From the cell containing the given text, extract its center point as [X, Y] coordinate. 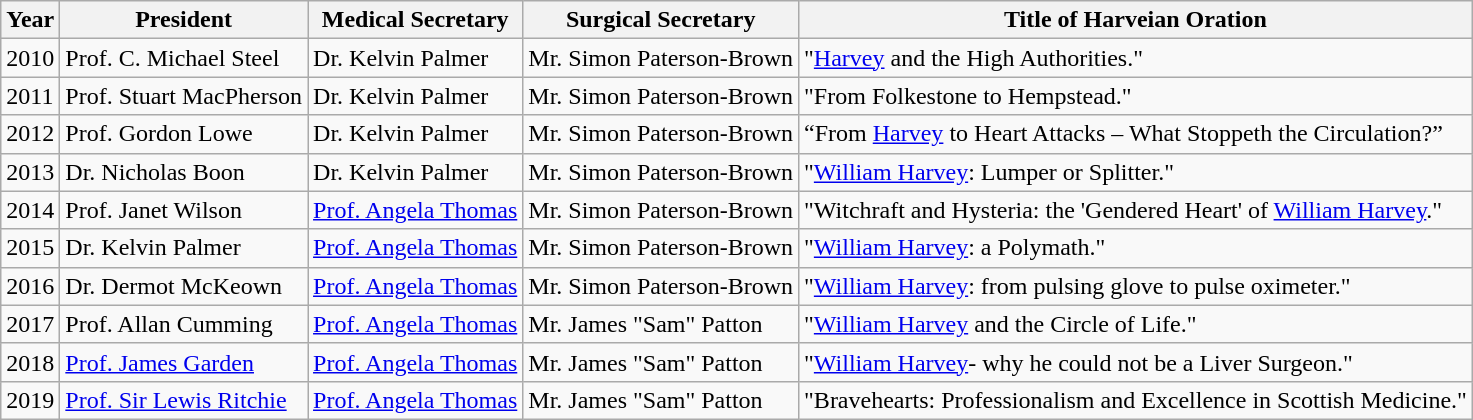
Dr. Nicholas Boon [184, 172]
2018 [30, 362]
2016 [30, 286]
2011 [30, 96]
2010 [30, 58]
Prof. James Garden [184, 362]
Year [30, 20]
"Harvey and the High Authorities." [1136, 58]
Prof. Sir Lewis Ritchie [184, 400]
Prof. Janet Wilson [184, 210]
Prof. Allan Cumming [184, 324]
President [184, 20]
2012 [30, 134]
2015 [30, 248]
Prof. Gordon Lowe [184, 134]
Prof. Stuart MacPherson [184, 96]
2019 [30, 400]
“From Harvey to Heart Attacks – What Stoppeth the Circulation?” [1136, 134]
Prof. C. Michael Steel [184, 58]
"William Harvey- why he could not be a Liver Surgeon." [1136, 362]
Dr. Dermot McKeown [184, 286]
"Bravehearts: Professionalism and Excellence in Scottish Medicine." [1136, 400]
Title of Harveian Oration [1136, 20]
"Witchraft and Hysteria: the 'Gendered Heart' of William Harvey." [1136, 210]
2014 [30, 210]
"William Harvey: from pulsing glove to pulse oximeter." [1136, 286]
Surgical Secretary [661, 20]
"From Folkestone to Hempstead." [1136, 96]
"William Harvey: a Polymath." [1136, 248]
2017 [30, 324]
Medical Secretary [416, 20]
2013 [30, 172]
"William Harvey and the Circle of Life." [1136, 324]
"William Harvey: Lumper or Splitter." [1136, 172]
